Find where the given text appears and provide that cell's center as [x, y] coordinate. 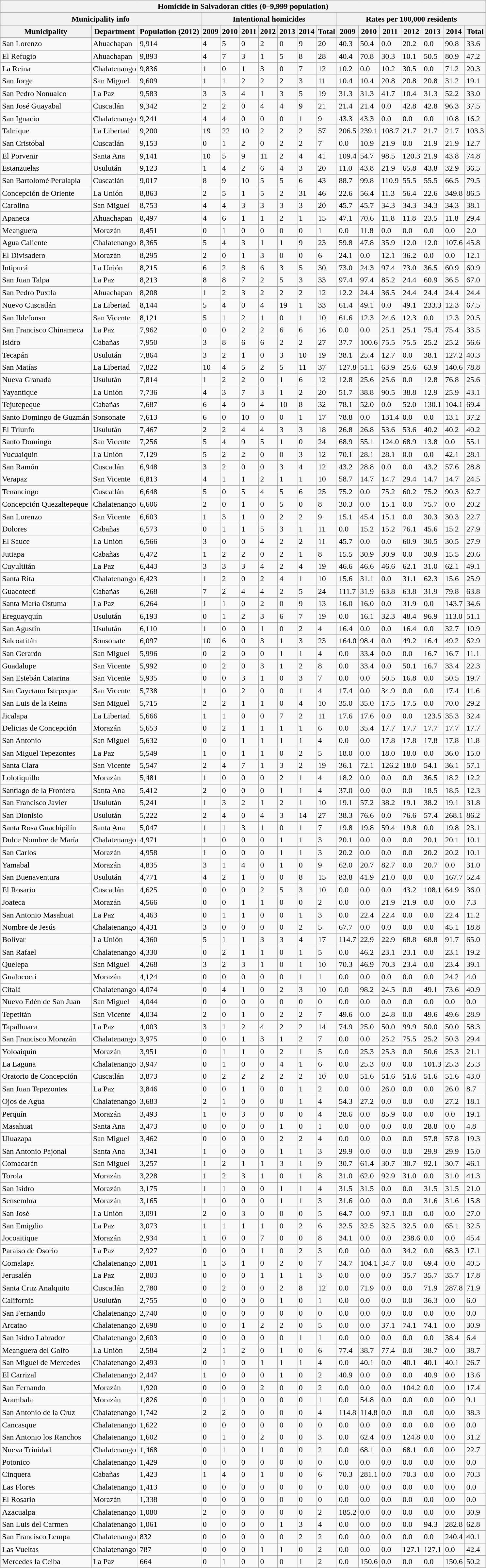
Jutiapa [46, 554]
La Reina [46, 69]
Population (2012) [169, 31]
54.1 [432, 766]
San José [46, 1213]
113.0 [454, 616]
San José Guayabal [46, 106]
San Antonio Masahuat [46, 915]
29.2 [475, 703]
18.8 [475, 927]
San Cayetano Istepeque [46, 691]
3,975 [169, 1039]
67.5 [475, 305]
13.6 [475, 1375]
664 [169, 1562]
Intipucá [46, 268]
San Miguel Tepezontes [46, 753]
60.2 [412, 492]
San Francisco Lempa [46, 1537]
96.3 [454, 106]
28 [327, 56]
239.1 [369, 131]
Santo Domingo [46, 442]
11.6 [475, 691]
2,780 [169, 1288]
El Sauce [46, 541]
7,467 [169, 430]
86.2 [475, 815]
1,413 [169, 1487]
41 [327, 156]
Tecapán [46, 355]
3,846 [169, 1089]
3,873 [169, 1076]
103.3 [475, 131]
32.3 [390, 616]
1,826 [169, 1400]
16.8 [412, 678]
70.1 [348, 454]
San Miguel de Mercedes [46, 1363]
62.4 [369, 1437]
28.9 [475, 1014]
41.3 [475, 1176]
1,602 [169, 1437]
99.9 [412, 1027]
287.8 [454, 1288]
Masahuat [46, 1126]
13 [327, 604]
41.7 [390, 93]
23.5 [432, 218]
3,091 [169, 1213]
7.3 [475, 902]
3,073 [169, 1226]
88.7 [348, 181]
62.7 [475, 492]
50.3 [454, 1039]
42.4 [475, 1549]
8,365 [169, 243]
3,165 [169, 1201]
27.0 [475, 1213]
25.0 [369, 1027]
64.7 [348, 1213]
San Rafael [46, 952]
Quelepa [46, 965]
Potonico [46, 1462]
74.8 [475, 156]
Agua Caliente [46, 243]
7,613 [169, 417]
15.8 [475, 1201]
San Matías [46, 367]
79.5 [475, 181]
52.4 [475, 877]
6.0 [475, 1300]
17.1 [475, 1251]
47.2 [475, 56]
124.0 [390, 442]
268.1 [454, 815]
94.3 [432, 1524]
47.8 [369, 243]
Sensembra [46, 1201]
Ojos de Agua [46, 1101]
Verapaz [46, 479]
120.3 [412, 156]
31.8 [475, 803]
San Estebán Catarina [46, 678]
54.7 [369, 156]
99.8 [369, 181]
2,584 [169, 1350]
34.9 [390, 691]
43 [327, 181]
74.9 [348, 1027]
1,920 [169, 1388]
2,698 [169, 1325]
9,241 [169, 118]
4,124 [169, 977]
9,123 [169, 168]
185.2 [348, 1512]
6,948 [169, 467]
1,080 [169, 1512]
4,044 [169, 1002]
67.7 [348, 927]
4,771 [169, 877]
7,962 [169, 330]
4,971 [169, 840]
San Isidro [46, 1189]
107.6 [454, 243]
Tapalhuaca [46, 1027]
110.9 [390, 181]
25 [327, 492]
26.7 [475, 1363]
Municipality info [101, 19]
Arcatao [46, 1325]
8,144 [169, 305]
65.1 [454, 1226]
22 [230, 131]
San Antonio [46, 740]
Ereguayquín [46, 616]
San Francisco Chinameca [46, 330]
El Refugio [46, 56]
25.4 [369, 355]
57.2 [369, 803]
Santo Domingo de Guzmán [46, 417]
20.6 [475, 554]
13.8 [432, 442]
73.6 [454, 989]
143.7 [454, 604]
Tenancingo [46, 492]
37.2 [475, 417]
43.0 [475, 1076]
46.1 [475, 1164]
San Juan Talpa [46, 280]
6,110 [169, 629]
24.3 [369, 268]
2,447 [169, 1375]
282.8 [454, 1524]
Santa María Ostuma [46, 604]
5,632 [169, 740]
8,215 [169, 268]
3,683 [169, 1101]
36.2 [412, 255]
Nuevo Edén de San Juan [46, 1002]
16.2 [475, 118]
19.3 [475, 1138]
21 [327, 106]
Santa Cruz Analquito [46, 1288]
24.8 [390, 1014]
8,497 [169, 218]
Yayantique [46, 392]
5,666 [169, 716]
28.6 [348, 1114]
126.2 [390, 766]
6,193 [169, 616]
Arambala [46, 1400]
Guacotecti [46, 591]
4,566 [169, 902]
48.4 [412, 616]
19.2 [475, 952]
32.4 [475, 716]
Santiago de la Frontera [46, 790]
9,914 [169, 44]
39.1 [475, 965]
San Antonio Pajonal [46, 1151]
Tejutepeque [46, 405]
4,003 [169, 1027]
37.7 [348, 342]
7,687 [169, 405]
8,208 [169, 293]
9,609 [169, 81]
62.3 [432, 579]
164.0 [348, 641]
2,603 [169, 1338]
21.1 [475, 1052]
Santa Clara [46, 766]
35.9 [390, 243]
9,836 [169, 69]
1,061 [169, 1524]
34.1 [348, 1238]
40.5 [475, 1263]
50.6 [432, 1052]
Jerusalén [46, 1275]
7,864 [169, 355]
3,257 [169, 1164]
1,429 [169, 1462]
46.2 [369, 952]
8.7 [475, 1089]
San Francisco Javier [46, 803]
Cinquera [46, 1475]
4,463 [169, 915]
9,893 [169, 56]
La Laguna [46, 1064]
San Buenaventura [46, 877]
4,360 [169, 939]
6,097 [169, 641]
91.7 [454, 939]
Torola [46, 1176]
Nueva Trinidad [46, 1450]
82.7 [390, 865]
79.8 [454, 591]
18 [327, 430]
Gualococti [46, 977]
2,755 [169, 1300]
124.8 [412, 1437]
80.9 [454, 56]
2,803 [169, 1275]
6,443 [169, 566]
100.6 [369, 342]
33.0 [475, 93]
Meanguera [46, 230]
98.2 [369, 989]
6,472 [169, 554]
6,606 [169, 504]
Guadalupe [46, 666]
6,268 [169, 591]
Yoloaiquín [46, 1052]
56.6 [475, 342]
San Luis de la Reina [46, 703]
Comacarán [46, 1164]
42.1 [454, 454]
3,947 [169, 1064]
2,927 [169, 1251]
9.1 [475, 1400]
5,412 [169, 790]
Cancasque [46, 1425]
86.5 [475, 193]
Dulce Nombre de María [46, 840]
167.7 [454, 877]
58.7 [348, 479]
6,423 [169, 579]
7,736 [169, 392]
3,228 [169, 1176]
Lolotiquillo [46, 778]
349.8 [454, 193]
18.1 [475, 1101]
24.2 [454, 977]
127.8 [348, 367]
97.1 [390, 1213]
9,200 [169, 131]
75.7 [432, 504]
5,653 [169, 728]
59.4 [390, 828]
Nueva Granada [46, 380]
Dolores [46, 529]
64.9 [454, 890]
El Divisadero [46, 255]
Yucuaiquín [46, 454]
Talnique [46, 131]
2,493 [169, 1363]
35.4 [369, 728]
San Ignacio [46, 118]
108.7 [390, 131]
9,153 [169, 143]
San Ramón [46, 467]
San Bartolomé Perulapía [46, 181]
45.1 [454, 927]
10.8 [454, 118]
6,603 [169, 516]
35.3 [454, 716]
72.1 [369, 766]
61.6 [348, 317]
206.5 [348, 131]
108.1 [432, 890]
57.4 [432, 815]
San Jorge [46, 81]
38.4 [454, 1338]
37.5 [475, 106]
San Pedro Puxtla [46, 293]
90.5 [390, 392]
20.5 [475, 317]
Intentional homicides [269, 19]
Santa Rita [46, 579]
787 [169, 1549]
Homicide in Salvadoran cities (0–9,999 population) [243, 7]
Nombre de Jesús [46, 927]
46.9 [369, 965]
281.1 [369, 1475]
4,268 [169, 965]
65.0 [475, 939]
33.6 [475, 44]
8,863 [169, 193]
Santa Rosa Guachipilín [46, 828]
3,341 [169, 1151]
6,813 [169, 479]
76.8 [454, 380]
65.8 [412, 168]
5,992 [169, 666]
85.9 [390, 1114]
9,583 [169, 93]
5,241 [169, 803]
Paraiso de Osorio [46, 1251]
8,295 [169, 255]
5,547 [169, 766]
San Cristóbal [46, 143]
131.4 [390, 417]
98.4 [369, 641]
4.0 [475, 977]
46 [327, 193]
Joateca [46, 902]
2.0 [475, 230]
70.6 [369, 218]
57.6 [454, 467]
San Agustín [46, 629]
62.8 [475, 1524]
127.2 [454, 355]
32.7 [454, 629]
11.0 [348, 168]
101.3 [432, 1064]
San Luis del Carmen [46, 1524]
Jocoaitique [46, 1238]
3,175 [169, 1189]
140.6 [454, 367]
San Gerardo [46, 653]
6,573 [169, 529]
7,256 [169, 442]
Cuyultitán [46, 566]
832 [169, 1537]
92.9 [390, 1176]
70.0 [454, 703]
Azacualpa [46, 1512]
2,740 [169, 1313]
5,047 [169, 828]
22.3 [475, 666]
San Ildefonso [46, 317]
92.1 [432, 1164]
Isidro [46, 342]
El Triunfo [46, 430]
32 [327, 405]
111.7 [348, 591]
5,738 [169, 691]
8,451 [169, 230]
5,222 [169, 815]
57 [327, 131]
4,431 [169, 927]
Municipality [46, 31]
12.9 [432, 392]
90.3 [454, 492]
7,950 [169, 342]
70.8 [369, 56]
Bolívar [46, 939]
41.9 [369, 877]
Estanzuelas [46, 168]
San Antonio los Ranchos [46, 1437]
240.4 [454, 1537]
238.6 [412, 1238]
47.1 [348, 218]
9,017 [169, 181]
San Pedro Nonualco [46, 93]
Las Vueltas [46, 1549]
1,468 [169, 1450]
43.1 [475, 392]
68.3 [454, 1251]
45.8 [475, 243]
Mercedes la Ceiba [46, 1562]
3,493 [169, 1114]
4,625 [169, 890]
7,822 [169, 367]
233.3 [432, 305]
Rates per 100,000 residents [412, 19]
Tepetitán [46, 1014]
50.1 [412, 666]
3,473 [169, 1126]
50.2 [475, 1562]
7,814 [169, 380]
9,342 [169, 106]
1,338 [169, 1499]
78.1 [348, 405]
3,951 [169, 1052]
85.2 [390, 280]
24.6 [390, 317]
11.1 [475, 653]
Yamabal [46, 865]
8,121 [169, 317]
76.1 [412, 529]
96.9 [432, 616]
6,648 [169, 492]
37 [327, 367]
4,074 [169, 989]
71.2 [454, 69]
33.5 [475, 330]
5,715 [169, 703]
58.3 [475, 1027]
San Carlos [46, 852]
Jicalapa [46, 716]
4,835 [169, 865]
16.1 [369, 616]
Carolina [46, 206]
9,141 [169, 156]
Citalá [46, 989]
San Juan Tepezontes [46, 1089]
3,462 [169, 1138]
8,213 [169, 280]
109.4 [348, 156]
6,264 [169, 604]
Concepción Quezaltepeque [46, 504]
51.7 [348, 392]
San Francisco Morazán [46, 1039]
90.8 [454, 44]
104.2 [412, 1388]
San Antonio de la Cruz [46, 1412]
130.1 [432, 405]
4,034 [169, 1014]
Las Flores [46, 1487]
Oratorio de Concepción [46, 1076]
37.0 [348, 790]
5,935 [169, 678]
Uluazapa [46, 1138]
24.1 [348, 255]
59.8 [348, 243]
54.3 [348, 1101]
El Carrizal [46, 1375]
Salcoatitán [46, 641]
4,958 [169, 852]
Delicias de Concepción [46, 728]
4,330 [169, 952]
11.3 [390, 193]
Nuevo Cuscatlán [46, 305]
19.7 [475, 678]
1,742 [169, 1412]
54.8 [369, 1400]
San Emigdio [46, 1226]
52.2 [454, 93]
6,566 [169, 541]
Comalapa [46, 1263]
40.4 [348, 56]
1,423 [169, 1475]
5,996 [169, 653]
El Porvenir [46, 156]
62.9 [475, 641]
San Isidro Labrador [46, 1338]
6.4 [475, 1338]
Department [114, 31]
1,622 [169, 1425]
16 [327, 330]
5,549 [169, 753]
2,934 [169, 1238]
2,881 [169, 1263]
45.6 [432, 529]
83.8 [348, 877]
20.3 [475, 69]
66.5 [454, 181]
67.0 [475, 280]
123.5 [432, 716]
50.4 [369, 44]
30 [327, 268]
32.9 [454, 168]
98.5 [390, 156]
57.1 [475, 766]
114.7 [348, 939]
Meanguera del Golfo [46, 1350]
13.1 [454, 417]
Concepción de Oriente [46, 193]
Apaneca [46, 218]
11.2 [475, 915]
San Dionisio [46, 815]
34.6 [475, 604]
8,753 [169, 206]
31 [306, 193]
5,481 [169, 778]
California [46, 1300]
37.1 [390, 1325]
Perquín [46, 1114]
34.2 [412, 1251]
4.8 [475, 1126]
36.3 [432, 1300]
7,129 [169, 454]
